Return the [X, Y] coordinate for the center point of the cell that contains the specified text.  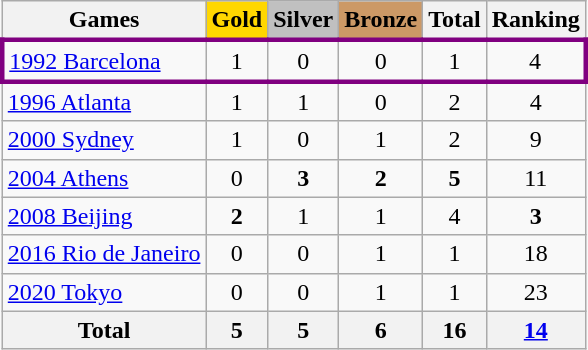
Bronze [381, 21]
2004 Athens [104, 178]
2008 Beijing [104, 216]
11 [536, 178]
Silver [304, 21]
18 [536, 254]
14 [536, 330]
6 [381, 330]
23 [536, 292]
2016 Rio de Janeiro [104, 254]
2020 Tokyo [104, 292]
Ranking [536, 21]
16 [455, 330]
1996 Atlanta [104, 101]
1992 Barcelona [104, 60]
9 [536, 140]
2000 Sydney [104, 140]
Games [104, 21]
Gold [237, 21]
